Extract the [X, Y] coordinate from the center of the cell holding the provided text.  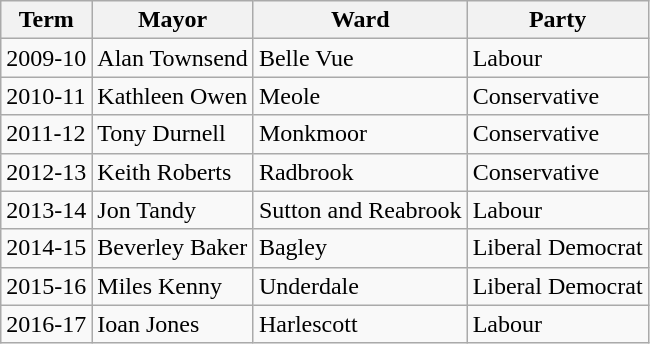
Jon Tandy [173, 210]
Term [46, 20]
Underdale [360, 286]
Radbrook [360, 172]
Meole [360, 96]
2012-13 [46, 172]
Party [558, 20]
Harlescott [360, 324]
2014-15 [46, 248]
2015-16 [46, 286]
Ward [360, 20]
Belle Vue [360, 58]
2013-14 [46, 210]
2009-10 [46, 58]
Beverley Baker [173, 248]
Bagley [360, 248]
Miles Kenny [173, 286]
Ioan Jones [173, 324]
2011-12 [46, 134]
Kathleen Owen [173, 96]
Keith Roberts [173, 172]
Monkmoor [360, 134]
2016-17 [46, 324]
2010-11 [46, 96]
Mayor [173, 20]
Alan Townsend [173, 58]
Tony Durnell [173, 134]
Sutton and Reabrook [360, 210]
